Return (X, Y) of the center of cell containing provided text 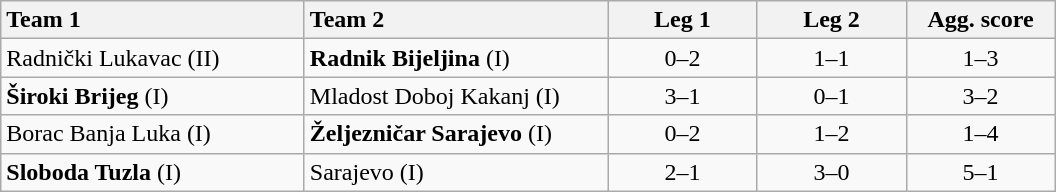
Sarajevo (I) (456, 172)
Radnik Bijeljina (I) (456, 58)
Team 1 (153, 20)
3–2 (980, 96)
3–1 (682, 96)
Željezničar Sarajevo (I) (456, 134)
Leg 1 (682, 20)
1–1 (832, 58)
3–0 (832, 172)
1–3 (980, 58)
Borac Banja Luka (I) (153, 134)
Mladost Doboj Kakanj (I) (456, 96)
Team 2 (456, 20)
2–1 (682, 172)
Sloboda Tuzla (I) (153, 172)
5–1 (980, 172)
1–4 (980, 134)
1–2 (832, 134)
0–1 (832, 96)
Leg 2 (832, 20)
Radnički Lukavac (II) (153, 58)
Agg. score (980, 20)
Široki Brijeg (I) (153, 96)
